Return the (X, Y) coordinate for the center point of the cell that contains the specified text.  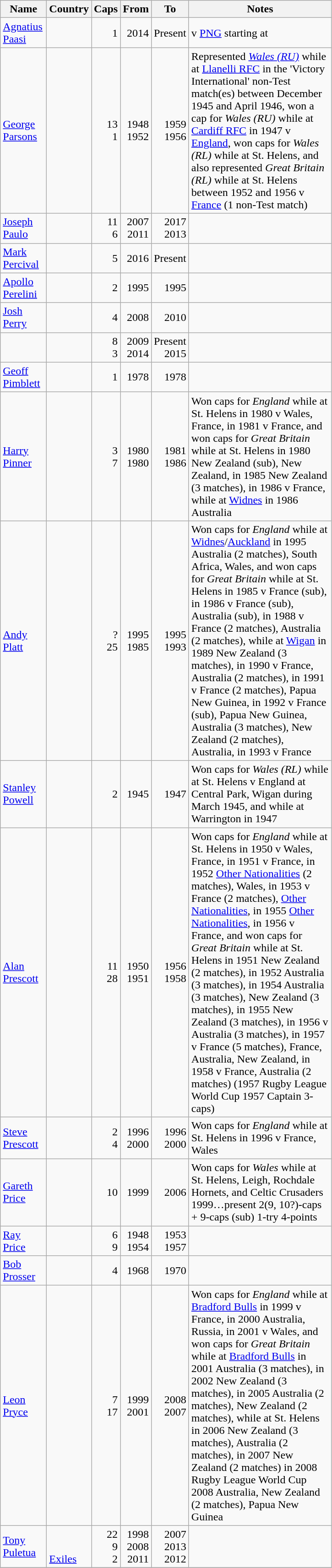
Gareth Price (24, 1193)
20092014 (136, 347)
Josh Perry (24, 318)
2006 (170, 1193)
Agnatius Paasi (24, 33)
Present2015 (170, 347)
Ray Price (24, 1241)
19481952 (136, 130)
Steve Prescott (24, 1138)
Geoff Pimblett (24, 377)
Exiles (69, 1546)
19801980 (136, 456)
200720132012 (170, 1546)
Bob Prosser (24, 1271)
20072011 (136, 228)
19951985 (136, 640)
Won caps for Wales while at St. Helens, Leigh, Rochdale Hornets, and Celtic Crusaders 1999…present 2(9, 10?)-caps + 9-caps (sub) 1-try 4-points (260, 1193)
Alan Prescott (24, 972)
Stanley Powell (24, 794)
19481954 (136, 1241)
Mark Percival (24, 258)
717 (106, 1405)
1947 (170, 794)
Andy Platt (24, 640)
19531957 (170, 1241)
Apollo Perelini (24, 288)
19591956 (170, 130)
2010 (170, 318)
10 (106, 1193)
19561958 (170, 972)
2014 (136, 33)
83 (106, 347)
From (136, 9)
19992001 (136, 1405)
20082007 (170, 1405)
69 (106, 1241)
2008 (136, 318)
19811986 (170, 456)
2292 (106, 1546)
Won caps for Wales (RL) while at St. Helens v England at Central Park, Wigan during March 1945, and while at Warrington in 1947 (260, 794)
20172013 (170, 228)
v PNG starting at (260, 33)
Name (24, 9)
116 (106, 228)
199820082011 (136, 1546)
Harry Pinner (24, 456)
Country (69, 9)
24 (106, 1138)
Caps (106, 9)
2016 (136, 258)
37 (106, 456)
1968 (136, 1271)
1970 (170, 1271)
19501951 (136, 972)
To (170, 9)
19951993 (170, 640)
George Parsons (24, 130)
?25 (106, 640)
1999 (136, 1193)
1945 (136, 794)
Leon Pryce (24, 1405)
131 (106, 130)
1128 (106, 972)
Notes (260, 9)
Won caps for England while at St. Helens in 1996 v France, Wales (260, 1138)
Tony Puletua (24, 1546)
5 (106, 258)
Joseph Paulo (24, 228)
